Extract the (X, Y) coordinate from the center of the cell holding the provided text.  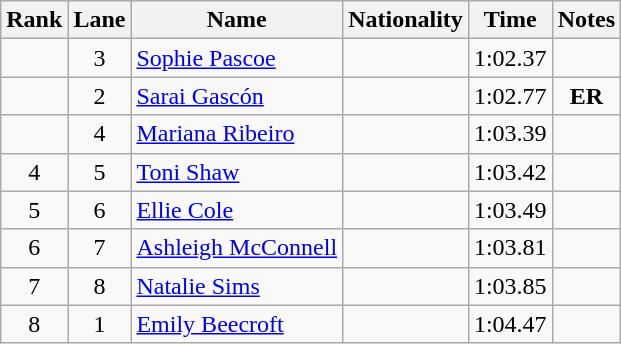
Name (237, 20)
1 (100, 324)
Toni Shaw (237, 172)
1:03.85 (510, 286)
Time (510, 20)
Rank (34, 20)
Ellie Cole (237, 210)
1:03.39 (510, 134)
1:03.81 (510, 248)
1:02.37 (510, 58)
Natalie Sims (237, 286)
ER (586, 96)
Sarai Gascón (237, 96)
2 (100, 96)
Sophie Pascoe (237, 58)
1:03.49 (510, 210)
3 (100, 58)
1:02.77 (510, 96)
Nationality (406, 20)
Notes (586, 20)
Ashleigh McConnell (237, 248)
Lane (100, 20)
1:04.47 (510, 324)
Mariana Ribeiro (237, 134)
1:03.42 (510, 172)
Emily Beecroft (237, 324)
